Detect which cell encompasses the target text, then output its (X, Y) center coordinate. 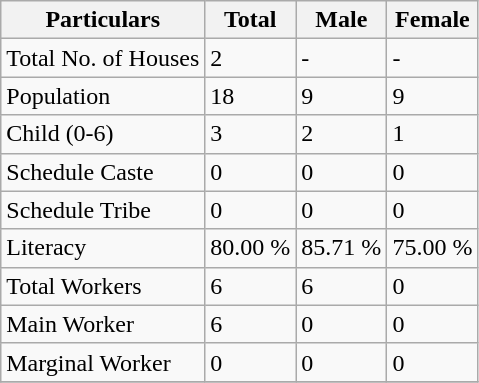
85.71 % (342, 248)
80.00 % (250, 248)
Total (250, 20)
Literacy (103, 248)
75.00 % (432, 248)
Female (432, 20)
Schedule Caste (103, 172)
Total Workers (103, 286)
Male (342, 20)
3 (250, 134)
Marginal Worker (103, 362)
Particulars (103, 20)
Schedule Tribe (103, 210)
Total No. of Houses (103, 58)
1 (432, 134)
18 (250, 96)
Main Worker (103, 324)
Child (0-6) (103, 134)
Population (103, 96)
